From the cell containing the given text, extract its center point as (x, y) coordinate. 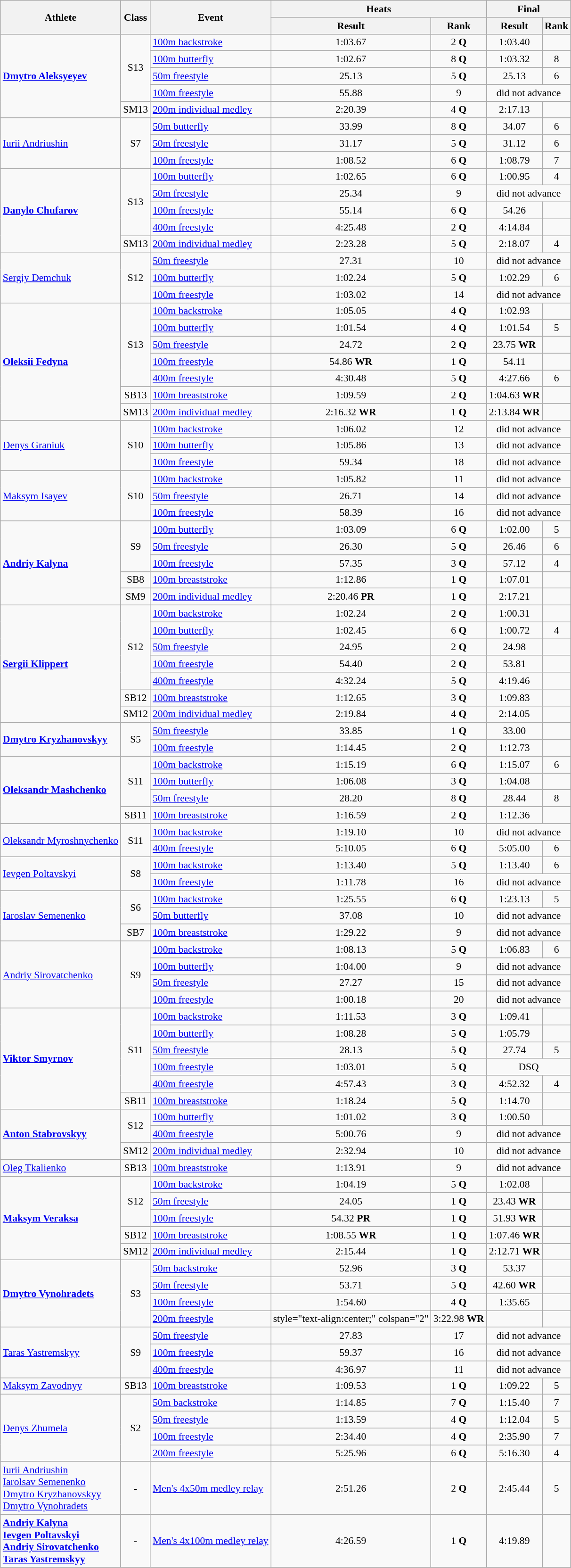
Danylo Chufarov (60, 210)
1:12.86 (351, 580)
20 (459, 1000)
23.43 WR (514, 1202)
1:06.02 (351, 429)
1:05.05 (351, 311)
26.30 (351, 546)
1:15.40 (514, 1403)
1:12.36 (514, 815)
Dmytro Vynohradets (60, 1294)
Iaroslav Semenenko (60, 916)
Oleksandr Mashchenko (60, 790)
54.40 (351, 664)
1:00.95 (514, 177)
13 (459, 446)
S2 (136, 1428)
4:19.46 (514, 681)
2:13.84 WR (514, 412)
Anton Stabrovskyy (60, 1134)
1:06.83 (514, 949)
style="text-align:center;" colspan="2" (351, 1319)
23.75 WR (514, 345)
1:03.01 (351, 1067)
Andriy Kalyna (60, 563)
53.37 (514, 1269)
1:15.19 (351, 765)
1:04.19 (351, 1185)
2:16.32 WR (351, 412)
1:09.53 (351, 1386)
2:51.26 (351, 1488)
DSQ (529, 1067)
4:30.48 (351, 379)
24.72 (351, 345)
1:09.22 (514, 1386)
1:07.46 WR (514, 1235)
53.81 (514, 664)
1:08.79 (514, 160)
1:05.86 (351, 446)
1:11.53 (351, 1017)
Men's 4x50m medley relay (211, 1488)
1:03.32 (514, 59)
2:20.39 (351, 110)
55.88 (351, 93)
2:23.28 (351, 244)
1:29.22 (351, 933)
1:12.65 (351, 698)
5:16.30 (514, 1453)
1:14.85 (351, 1403)
1:12.73 (514, 748)
5:00.76 (351, 1134)
51.93 WR (514, 1218)
1:14.45 (351, 748)
58.39 (351, 513)
Sergii Klippert (60, 664)
26.46 (514, 546)
27.27 (351, 983)
1:04.08 (514, 782)
Oleksii Fedyna (60, 361)
1:00.72 (514, 630)
1:16.59 (351, 815)
1:02.00 (514, 530)
Oleg Tkalienko (60, 1168)
26.71 (351, 496)
24.05 (351, 1202)
1:02.67 (351, 59)
Denys Zhumela (60, 1428)
1:01.02 (351, 1117)
33.00 (514, 731)
28.44 (514, 799)
2:17.21 (514, 597)
15 (459, 983)
54.26 (514, 211)
Final (529, 9)
18 (459, 462)
1:00.18 (351, 1000)
5:05.00 (514, 849)
34.07 (514, 127)
Andriy Sirovatchenko (60, 974)
1:15.07 (514, 765)
2:12.71 WR (514, 1252)
Iurii Andriushin Iarolsav Semenenko Dmytro Kryzhanovskyy Dmytro Vynohradets (60, 1488)
5:10.05 (351, 849)
Viktor Smyrnov (60, 1059)
1:00.31 (514, 614)
1:02.08 (514, 1185)
1:05.79 (514, 1033)
SB7 (136, 933)
Iurii Andriushin (60, 143)
59.37 (351, 1353)
5:25.96 (351, 1453)
27.31 (351, 261)
Class (136, 17)
28.20 (351, 799)
2:45.44 (514, 1488)
SB8 (136, 580)
2:14.05 (514, 714)
54.86 WR (351, 362)
4:19.89 (514, 1541)
4:52.32 (514, 1084)
S3 (136, 1294)
1:35.65 (514, 1302)
2:19.84 (351, 714)
2:32.94 (351, 1151)
1:08.52 (351, 160)
1:13.59 (351, 1420)
1:23.13 (514, 899)
27.83 (351, 1336)
25.34 (351, 194)
4:14.84 (514, 227)
S8 (136, 874)
1:08.55 WR (351, 1235)
55.14 (351, 211)
Men's 4x100m medley relay (211, 1541)
Ievgen Poltavskyi (60, 874)
Maksym Veraksa (60, 1218)
54.32 PR (351, 1218)
4:36.97 (351, 1370)
1:04.00 (351, 966)
1:02.65 (351, 177)
Taras Yastremskyy (60, 1353)
S5 (136, 739)
42.60 WR (514, 1286)
1:02.93 (514, 311)
1:09.59 (351, 396)
1:07.01 (514, 580)
1:11.78 (351, 883)
Oleksandr Myroshnychenko (60, 840)
4:25.48 (351, 227)
Andriy Kalyna Ievgen Poltavskyi Andriy Sirovatchenko Taras Yastremskyy (60, 1541)
31.12 (514, 143)
Maksym Zavodnyy (60, 1386)
SM9 (136, 597)
2:18.07 (514, 244)
12 (459, 429)
1:03.40 (514, 42)
1:09.41 (514, 1017)
3:22.98 WR (459, 1319)
Heats (379, 9)
1:03.09 (351, 530)
24.95 (351, 647)
52.96 (351, 1269)
1:03.67 (351, 42)
1:05.82 (351, 479)
Event (211, 17)
33.99 (351, 127)
1:19.10 (351, 832)
S7 (136, 143)
1:04.63 WR (514, 396)
27.74 (514, 1050)
4:57.43 (351, 1084)
Sergiy Demchuk (60, 278)
1:08.13 (351, 949)
2:34.40 (351, 1436)
17 (459, 1336)
Maksym Isayev (60, 496)
37.08 (351, 916)
Dmytro Kryzhanovskyy (60, 739)
Denys Graniuk (60, 446)
54.11 (514, 362)
2:20.46 PR (351, 597)
1:09.83 (514, 698)
1:13.91 (351, 1168)
1:08.28 (351, 1033)
1:18.24 (351, 1101)
24.98 (514, 647)
Dmytro Aleksyeyev (60, 76)
2:17.13 (514, 110)
33.85 (351, 731)
53.71 (351, 1286)
1:02.29 (514, 278)
28.13 (351, 1050)
1:00.50 (514, 1117)
4:27.66 (514, 379)
1:06.08 (351, 782)
1:02.45 (351, 630)
59.34 (351, 462)
7 Q (459, 1403)
Athlete (60, 17)
S6 (136, 907)
57.35 (351, 563)
1:12.04 (514, 1420)
1:25.55 (351, 899)
1:54.60 (351, 1302)
1:14.70 (514, 1101)
4:32.24 (351, 681)
1:03.02 (351, 295)
2:35.90 (514, 1436)
4:26.59 (351, 1541)
2:15.44 (351, 1252)
57.12 (514, 563)
31.17 (351, 143)
